Locate the cell with the specified text and output its [X, Y] center coordinate. 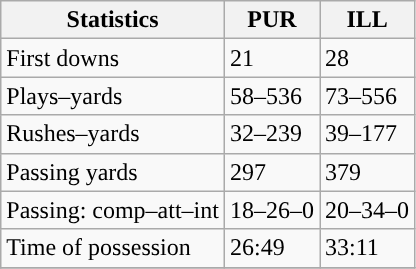
379 [368, 172]
Passing: comp–att–int [113, 210]
28 [368, 58]
32–239 [272, 134]
20–34–0 [368, 210]
39–177 [368, 134]
26:49 [272, 248]
Rushes–yards [113, 134]
Passing yards [113, 172]
297 [272, 172]
First downs [113, 58]
73–556 [368, 96]
33:11 [368, 248]
58–536 [272, 96]
Statistics [113, 20]
PUR [272, 20]
Plays–yards [113, 96]
Time of possession [113, 248]
21 [272, 58]
ILL [368, 20]
18–26–0 [272, 210]
